Provide the (x, y) coordinate of the cell's center where the given text is located.  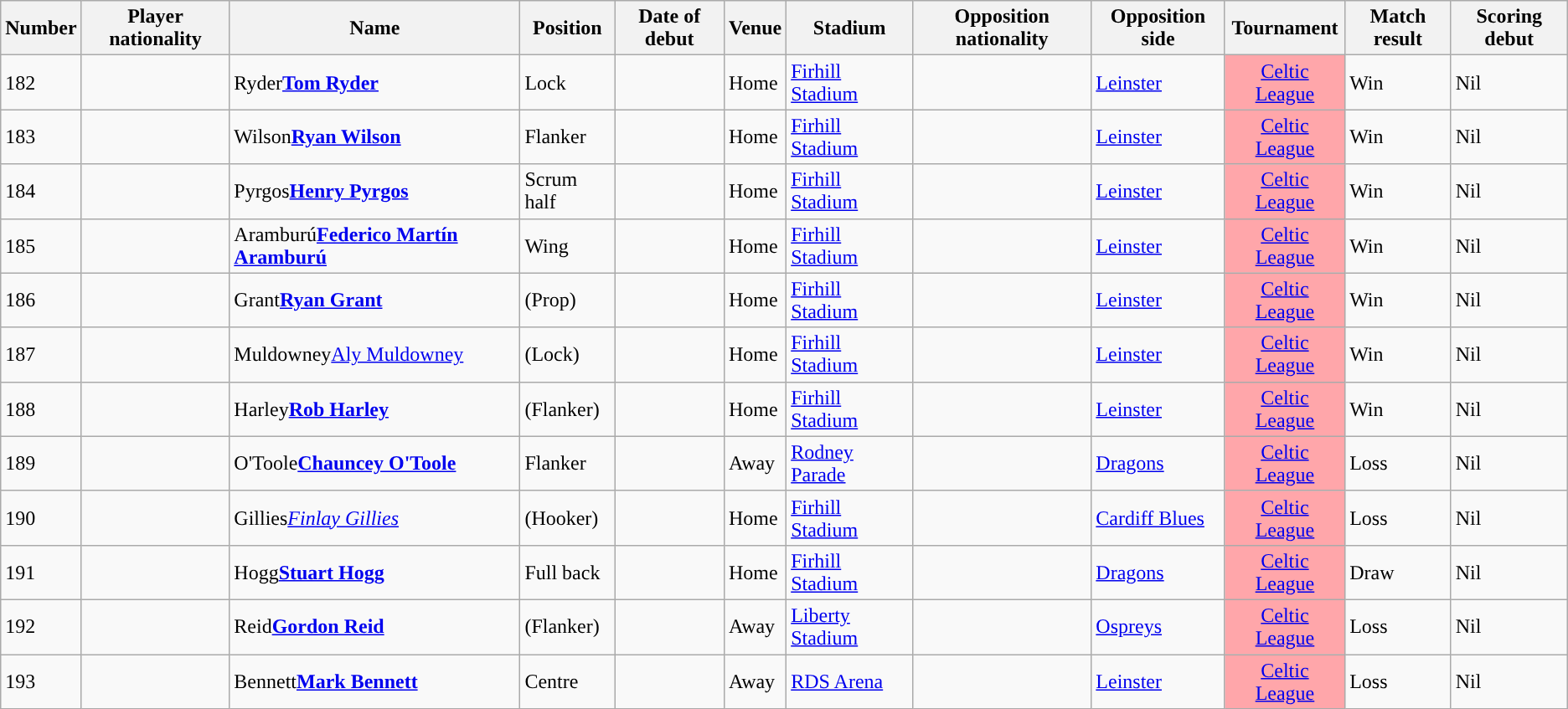
Lock (568, 82)
Position (568, 28)
Draw (1399, 573)
Liberty Stadium (849, 626)
Opposition nationality (1002, 28)
Rodney Parade (849, 464)
AramburúFederico Martín Aramburú (375, 246)
Cardiff Blues (1158, 517)
RDS Arena (849, 681)
MuldowneyAly Muldowney (375, 355)
Venue (755, 28)
190 (41, 517)
(Lock) (568, 355)
Wing (568, 246)
Name (375, 28)
WilsonRyan Wilson (375, 137)
Opposition side (1158, 28)
Ospreys (1158, 626)
HoggStuart Hogg (375, 573)
O'TooleChauncey O'Toole (375, 464)
185 (41, 246)
Centre (568, 681)
(Prop) (568, 300)
Full back (568, 573)
189 (41, 464)
188 (41, 408)
192 (41, 626)
PyrgosHenry Pyrgos (375, 191)
191 (41, 573)
GrantRyan Grant (375, 300)
Number (41, 28)
HarleyRob Harley (375, 408)
GilliesFinlay Gillies (375, 517)
186 (41, 300)
BennettMark Bennett (375, 681)
Scoring debut (1509, 28)
Tournament (1285, 28)
Scrum half (568, 191)
(Hooker) (568, 517)
187 (41, 355)
193 (41, 681)
ReidGordon Reid (375, 626)
RyderTom Ryder (375, 82)
Player nationality (156, 28)
Date of debut (670, 28)
183 (41, 137)
Match result (1399, 28)
Stadium (849, 28)
184 (41, 191)
182 (41, 82)
